Scan for the cell matching the given text and deliver its (x, y) coordinate at center. 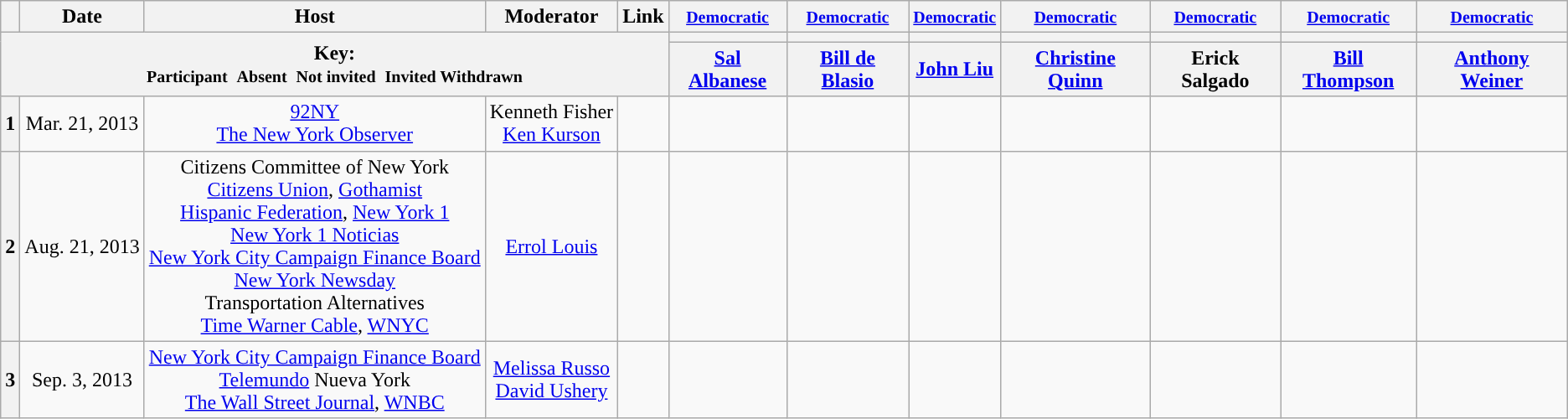
Melissa RussoDavid Ushery (551, 380)
Key: Participant Absent Not invited Invited Withdrawn (335, 65)
Christine Quinn (1075, 69)
Link (643, 17)
Mar. 21, 2013 (82, 124)
Bill de Blasio (848, 69)
New York City Campaign Finance BoardTelemundo Nueva YorkThe Wall Street Journal, WNBC (315, 380)
Bill Thompson (1349, 69)
Aug. 21, 2013 (82, 246)
Erick Salgado (1215, 69)
Host (315, 17)
92NYThe New York Observer (315, 124)
Errol Louis (551, 246)
Moderator (551, 17)
Sal Albanese (727, 69)
Anthony Weiner (1493, 69)
1 (10, 124)
Sep. 3, 2013 (82, 380)
Date (82, 17)
2 (10, 246)
John Liu (955, 69)
3 (10, 380)
Kenneth FisherKen Kurson (551, 124)
